Search for the cell housing the specified text and yield its (X, Y) center coordinate. 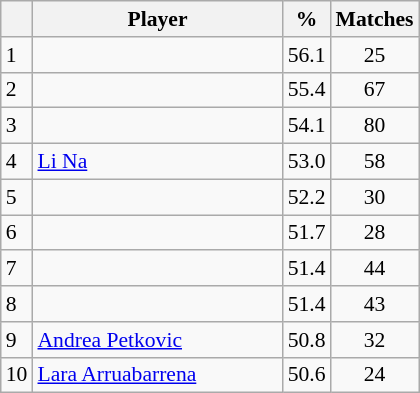
8 (17, 304)
32 (374, 340)
67 (374, 90)
50.8 (307, 340)
4 (17, 162)
1 (17, 55)
51.7 (307, 233)
80 (374, 126)
56.1 (307, 55)
54.1 (307, 126)
25 (374, 55)
53.0 (307, 162)
Player (157, 19)
3 (17, 126)
52.2 (307, 197)
Andrea Petkovic (157, 340)
55.4 (307, 90)
9 (17, 340)
58 (374, 162)
7 (17, 269)
2 (17, 90)
10 (17, 375)
43 (374, 304)
6 (17, 233)
Lara Arruabarrena (157, 375)
24 (374, 375)
% (307, 19)
30 (374, 197)
5 (17, 197)
28 (374, 233)
Li Na (157, 162)
Matches (374, 19)
44 (374, 269)
50.6 (307, 375)
